Search for the cell housing the specified text and yield its [X, Y] center coordinate. 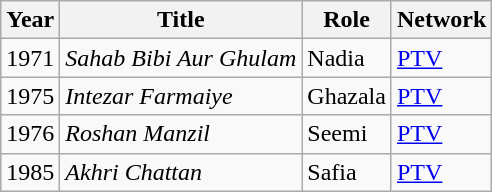
Role [347, 20]
Nadia [347, 58]
1971 [30, 58]
Sahab Bibi Aur Ghulam [181, 58]
Ghazala [347, 96]
Intezar Farmaiye [181, 96]
Title [181, 20]
Seemi [347, 134]
Network [441, 20]
1976 [30, 134]
Akhri Chattan [181, 172]
Safia [347, 172]
1985 [30, 172]
Year [30, 20]
Roshan Manzil [181, 134]
1975 [30, 96]
